Detect which cell encompasses the target text, then output its (x, y) center coordinate. 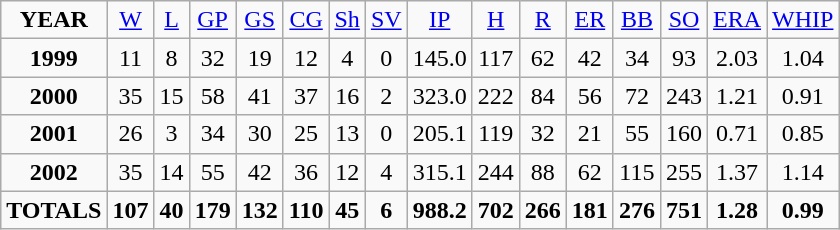
56 (590, 96)
6 (386, 210)
26 (130, 134)
36 (306, 172)
40 (172, 210)
181 (590, 210)
R (542, 20)
0.91 (803, 96)
ER (590, 20)
13 (347, 134)
179 (212, 210)
19 (260, 58)
988.2 (440, 210)
222 (496, 96)
243 (684, 96)
0.99 (803, 210)
1.14 (803, 172)
CG (306, 20)
266 (542, 210)
25 (306, 134)
TOTALS (54, 210)
119 (496, 134)
W (130, 20)
88 (542, 172)
323.0 (440, 96)
YEAR (54, 20)
2001 (54, 134)
205.1 (440, 134)
L (172, 20)
0.71 (738, 134)
93 (684, 58)
0.85 (803, 134)
WHIP (803, 20)
2000 (54, 96)
15 (172, 96)
GP (212, 20)
2 (386, 96)
8 (172, 58)
14 (172, 172)
115 (636, 172)
1.04 (803, 58)
BB (636, 20)
58 (212, 96)
110 (306, 210)
315.1 (440, 172)
45 (347, 210)
84 (542, 96)
1.28 (738, 210)
276 (636, 210)
2002 (54, 172)
132 (260, 210)
255 (684, 172)
702 (496, 210)
IP (440, 20)
72 (636, 96)
145.0 (440, 58)
1999 (54, 58)
ERA (738, 20)
244 (496, 172)
3 (172, 134)
1.37 (738, 172)
1.21 (738, 96)
2.03 (738, 58)
107 (130, 210)
41 (260, 96)
SV (386, 20)
117 (496, 58)
Sh (347, 20)
37 (306, 96)
GS (260, 20)
16 (347, 96)
H (496, 20)
21 (590, 134)
11 (130, 58)
SO (684, 20)
160 (684, 134)
30 (260, 134)
751 (684, 210)
